Return the [x, y] coordinate for the center point of the cell that contains the specified text.  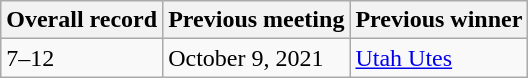
7–12 [82, 58]
Previous meeting [256, 20]
Utah Utes [439, 58]
Previous winner [439, 20]
Overall record [82, 20]
October 9, 2021 [256, 58]
